Extract the (x, y) coordinate from the center of the cell holding the provided text.  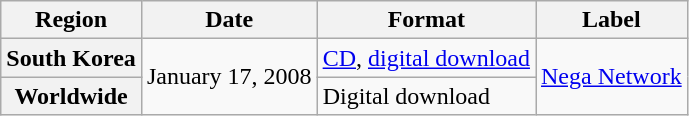
Nega Network (612, 77)
January 17, 2008 (229, 77)
Digital download (426, 96)
Date (229, 20)
Format (426, 20)
Label (612, 20)
Worldwide (72, 96)
CD, digital download (426, 58)
Region (72, 20)
South Korea (72, 58)
